Identify which cell holds the provided text, then report its [X, Y] central coordinate. 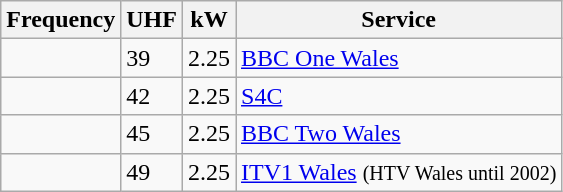
kW [208, 20]
Service [399, 20]
39 [152, 58]
ITV1 Wales (HTV Wales until 2002) [399, 172]
45 [152, 134]
42 [152, 96]
BBC One Wales [399, 58]
S4C [399, 96]
49 [152, 172]
UHF [152, 20]
BBC Two Wales [399, 134]
Frequency [61, 20]
